Find where the given text appears and provide that cell's center as [X, Y] coordinate. 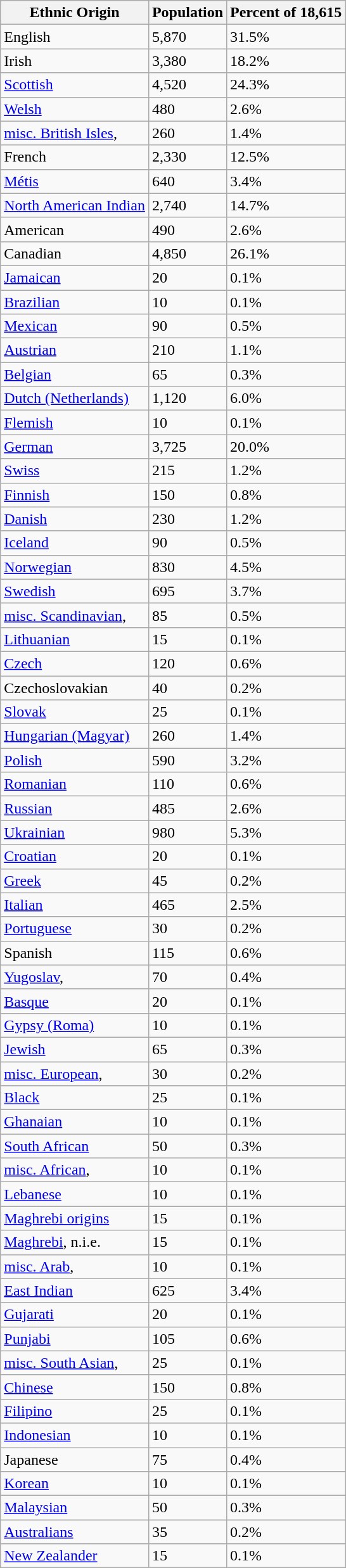
4,850 [188, 253]
Austrian [75, 350]
Gypsy (Roma) [75, 1025]
Ghanaian [75, 1122]
misc. Arab, [75, 1266]
Ethnic Origin [75, 13]
Portuguese [75, 929]
85 [188, 615]
Finnish [75, 495]
English [75, 37]
Indonesian [75, 1435]
26.1% [286, 253]
Métis [75, 181]
5,870 [188, 37]
Australians [75, 1532]
485 [188, 808]
4,520 [188, 85]
2.5% [286, 905]
45 [188, 881]
3,725 [188, 447]
New Zealander [75, 1556]
Percent of 18,615 [286, 13]
Romanian [75, 784]
3.7% [286, 591]
Iceland [75, 543]
24.3% [286, 85]
14.7% [286, 205]
Filipino [75, 1411]
Flemish [75, 423]
Lebanese [75, 1194]
Irish [75, 61]
Italian [75, 905]
1.1% [286, 350]
35 [188, 1532]
980 [188, 832]
Canadian [75, 253]
465 [188, 905]
American [75, 229]
3.2% [286, 760]
Brazilian [75, 302]
Black [75, 1098]
Greek [75, 881]
Chinese [75, 1387]
2,740 [188, 205]
misc. South Asian, [75, 1363]
Welsh [75, 109]
210 [188, 350]
70 [188, 977]
Population [188, 13]
12.5% [286, 157]
Malaysian [75, 1508]
640 [188, 181]
120 [188, 663]
Spanish [75, 953]
115 [188, 953]
230 [188, 519]
20.0% [286, 447]
Czech [75, 663]
Ukrainian [75, 832]
Punjabi [75, 1339]
110 [188, 784]
Slovak [75, 712]
Croatian [75, 857]
5.3% [286, 832]
Swedish [75, 591]
215 [188, 471]
31.5% [286, 37]
misc. African, [75, 1170]
North American Indian [75, 205]
105 [188, 1339]
830 [188, 567]
Hungarian (Magyar) [75, 736]
Maghrebi, n.i.e. [75, 1242]
Scottish [75, 85]
Danish [75, 519]
South African [75, 1146]
6.0% [286, 398]
490 [188, 229]
2,330 [188, 157]
Mexican [75, 326]
East Indian [75, 1291]
Belgian [75, 374]
Russian [75, 808]
Yugoslav, [75, 977]
Lithuanian [75, 639]
Jewish [75, 1049]
misc. British Isles, [75, 133]
German [75, 447]
4.5% [286, 567]
480 [188, 109]
18.2% [286, 61]
695 [188, 591]
Korean [75, 1484]
3,380 [188, 61]
Polish [75, 760]
40 [188, 687]
590 [188, 760]
Maghrebi origins [75, 1218]
Dutch (Netherlands) [75, 398]
75 [188, 1459]
misc. European, [75, 1074]
Japanese [75, 1459]
Czechoslovakian [75, 687]
Jamaican [75, 277]
Gujarati [75, 1315]
French [75, 157]
1,120 [188, 398]
Swiss [75, 471]
misc. Scandinavian, [75, 615]
Basque [75, 1001]
625 [188, 1291]
Norwegian [75, 567]
